Determine the [X, Y] coordinate at the center of the cell enclosing the given text.  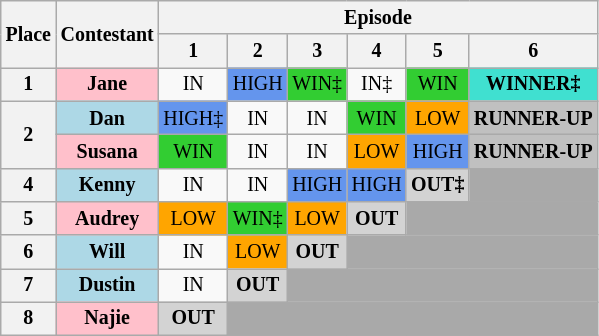
8 [28, 318]
Kenny [108, 184]
WINNER‡ [533, 84]
Jane [108, 84]
Najie [108, 318]
Contestant [108, 34]
IN‡ [376, 84]
3 [316, 52]
Audrey [108, 218]
Susana [108, 152]
Episode [378, 18]
Dan [108, 118]
Dustin [108, 286]
HIGH‡ [194, 118]
Place [28, 34]
Will [108, 252]
OUT‡ [438, 184]
7 [28, 286]
